Output the (X, Y) coordinate of the center of the cell containing the given text.  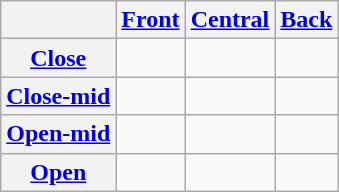
Central (230, 20)
Open-mid (58, 134)
Close-mid (58, 96)
Close (58, 58)
Front (150, 20)
Open (58, 172)
Back (306, 20)
